Locate the cell with the specified text and output its [x, y] center coordinate. 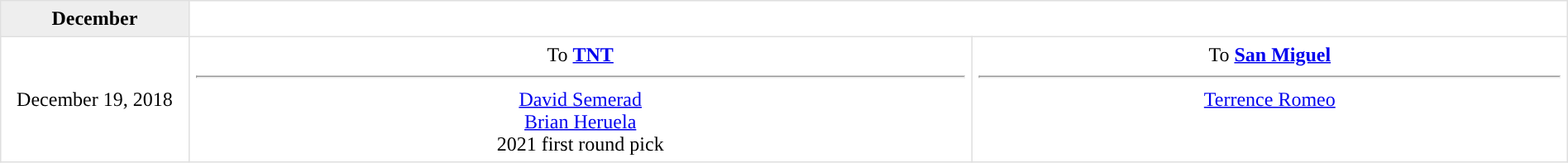
December [94, 19]
To TNTDavid SemeradBrian Heruela2021 first round pick [581, 99]
December 19, 2018 [94, 99]
To San MiguelTerrence Romeo [1269, 99]
